Search for the cell housing the specified text and yield its (x, y) center coordinate. 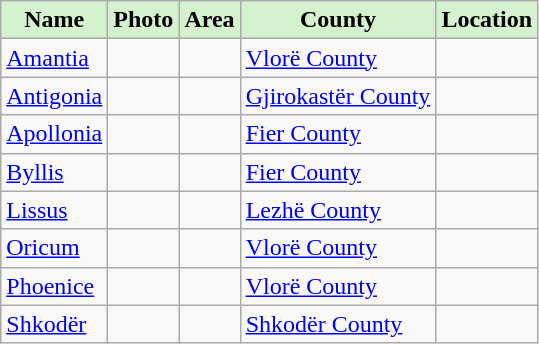
Photo (144, 20)
Apollonia (54, 134)
Area (210, 20)
Antigonia (54, 96)
County (338, 20)
Byllis (54, 172)
Shkodër County (338, 324)
Name (54, 20)
Lezhë County (338, 210)
Location (487, 20)
Shkodër (54, 324)
Amantia (54, 58)
Gjirokastër County (338, 96)
Phoenice (54, 286)
Oricum (54, 248)
Lissus (54, 210)
